Determine the (X, Y) coordinate at the center of the cell enclosing the given text.  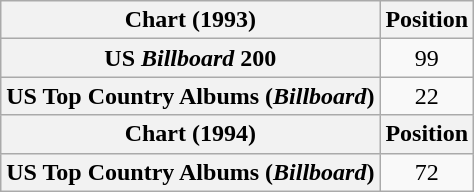
US Billboard 200 (190, 58)
Chart (1994) (190, 134)
99 (427, 58)
72 (427, 172)
Chart (1993) (190, 20)
22 (427, 96)
